Search for the cell housing the specified text and yield its (X, Y) center coordinate. 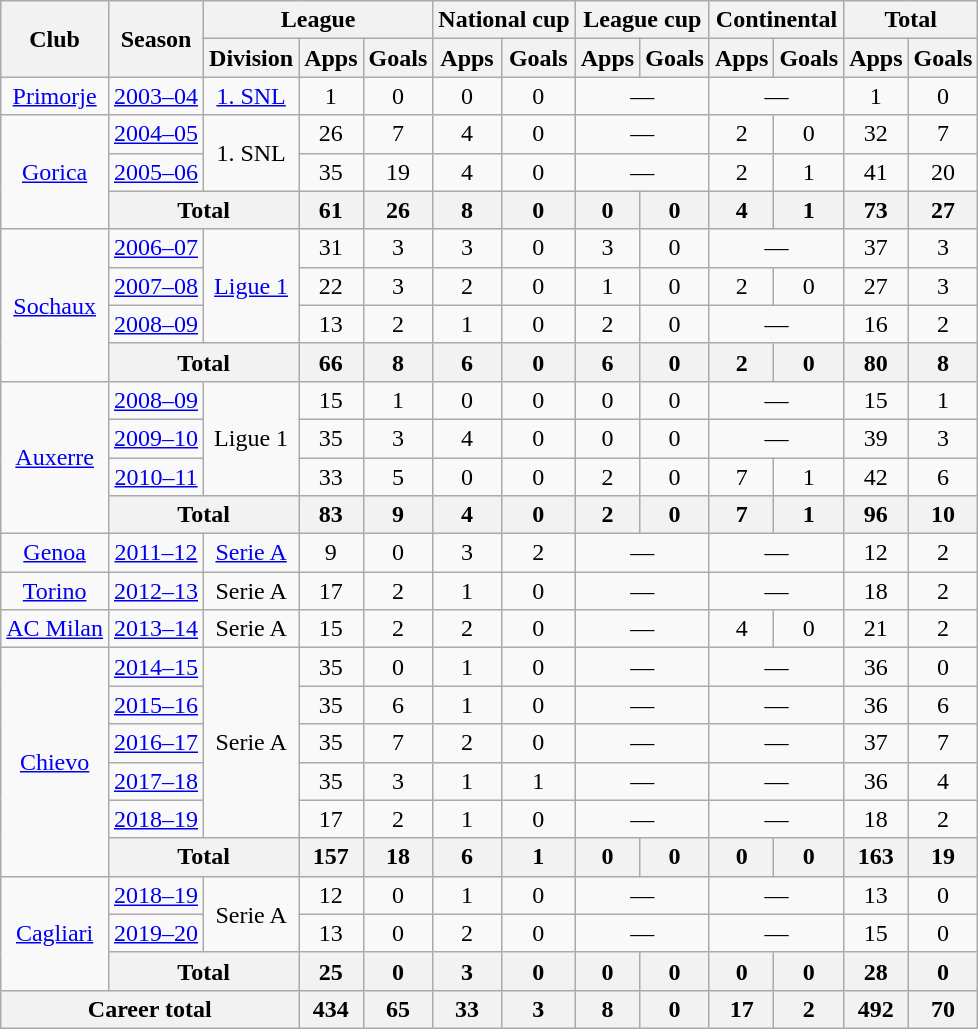
434 (331, 1009)
2005–06 (156, 172)
21 (876, 629)
2015–16 (156, 705)
2012–13 (156, 591)
66 (331, 362)
Chievo (55, 762)
65 (398, 1009)
10 (943, 515)
492 (876, 1009)
2019–20 (156, 933)
39 (876, 438)
25 (331, 971)
2003–04 (156, 96)
Club (55, 39)
2014–15 (156, 667)
28 (876, 971)
2009–10 (156, 438)
Genoa (55, 553)
Primorje (55, 96)
41 (876, 172)
31 (331, 248)
Season (156, 39)
2010–11 (156, 477)
Auxerre (55, 457)
League cup (642, 20)
National cup (504, 20)
73 (876, 210)
70 (943, 1009)
2016–17 (156, 743)
2013–14 (156, 629)
80 (876, 362)
2004–05 (156, 134)
5 (398, 477)
2007–08 (156, 286)
42 (876, 477)
2006–07 (156, 248)
Career total (150, 1009)
16 (876, 324)
Division (252, 58)
2011–12 (156, 553)
163 (876, 857)
32 (876, 134)
22 (331, 286)
Gorica (55, 172)
83 (331, 515)
2017–18 (156, 781)
20 (943, 172)
AC Milan (55, 629)
96 (876, 515)
Continental (776, 20)
League (318, 20)
Sochaux (55, 305)
157 (331, 857)
Torino (55, 591)
61 (331, 210)
Cagliari (55, 933)
